From the cell containing the given text, extract its center point as (x, y) coordinate. 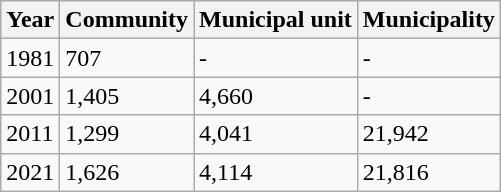
4,041 (276, 134)
Municipality (428, 20)
4,660 (276, 96)
1,299 (127, 134)
21,942 (428, 134)
Municipal unit (276, 20)
1,405 (127, 96)
21,816 (428, 172)
4,114 (276, 172)
2021 (30, 172)
Community (127, 20)
1981 (30, 58)
Year (30, 20)
1,626 (127, 172)
2011 (30, 134)
707 (127, 58)
2001 (30, 96)
